Capture the cell that displays the provided text and extract its [X, Y] central coordinate. 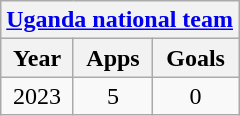
2023 [38, 96]
5 [112, 96]
Apps [112, 58]
0 [196, 96]
Goals [196, 58]
Year [38, 58]
Uganda national team [120, 20]
